Search for the cell housing the specified text and yield its [X, Y] center coordinate. 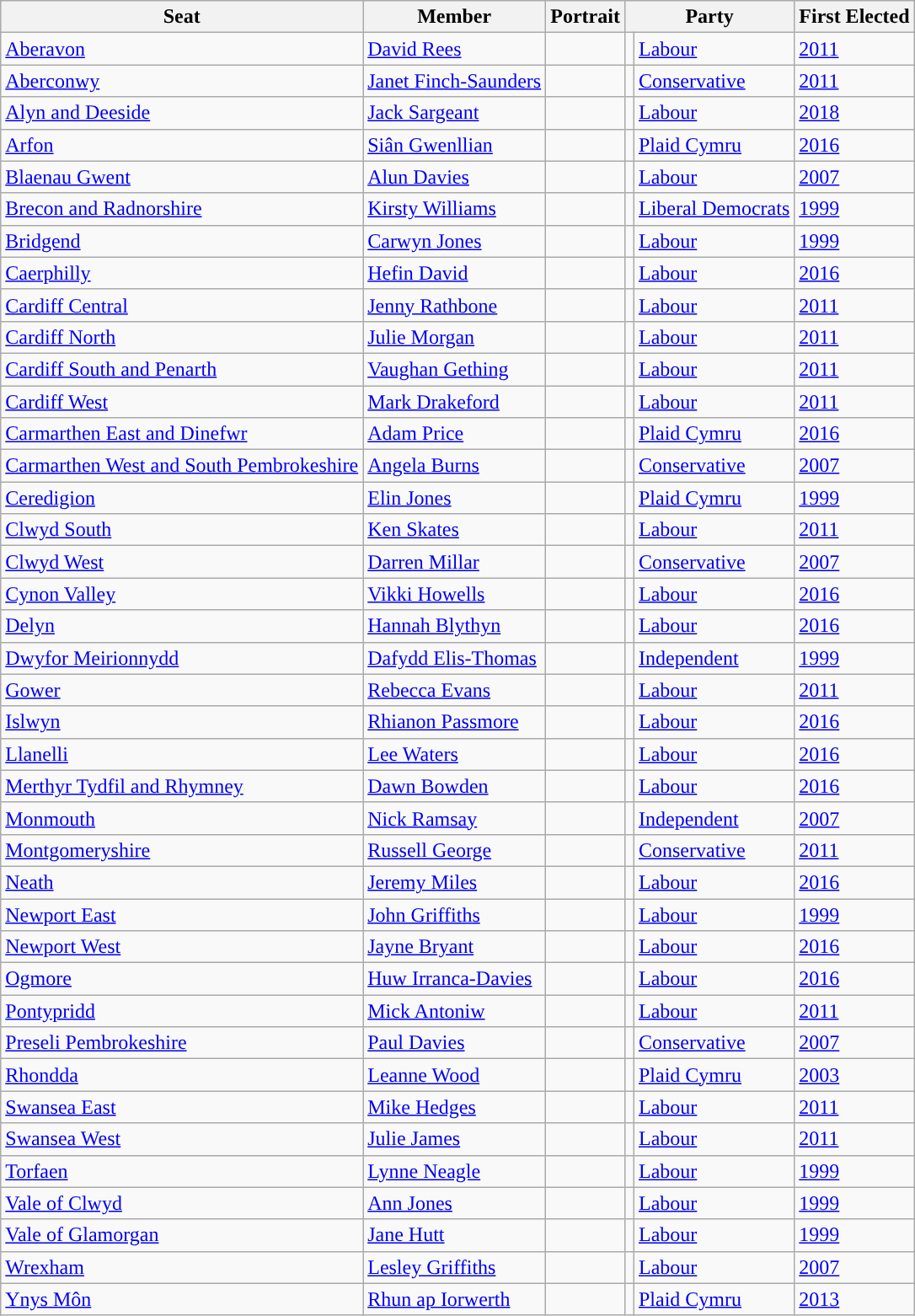
Cardiff North [182, 337]
2018 [854, 113]
Member [455, 17]
Jeremy Miles [455, 882]
Alyn and Deeside [182, 113]
Vikki Howells [455, 594]
Brecon and Radnorshire [182, 209]
Cardiff Central [182, 305]
Ynys Môn [182, 1299]
Montgomeryshire [182, 850]
Lynne Neagle [455, 1171]
Aberavon [182, 49]
Preseli Pembrokeshire [182, 1043]
Neath [182, 882]
Merthyr Tydfil and Rhymney [182, 786]
Kirsty Williams [455, 209]
Ceredigion [182, 498]
Jenny Rathbone [455, 305]
Portrait [586, 17]
Clwyd South [182, 530]
Mike Hedges [455, 1107]
Russell George [455, 850]
Gower [182, 690]
Siân Gwenllian [455, 145]
Jane Hutt [455, 1235]
Lesley Griffiths [455, 1267]
Lee Waters [455, 754]
Swansea West [182, 1139]
Vale of Glamorgan [182, 1235]
Aberconwy [182, 81]
Vaughan Gething [455, 369]
Seat [182, 17]
Elin Jones [455, 498]
Rebecca Evans [455, 690]
Monmouth [182, 818]
Ann Jones [455, 1203]
Cardiff West [182, 402]
Angela Burns [455, 466]
Rhianon Passmore [455, 722]
Hannah Blythyn [455, 626]
Newport West [182, 947]
Carmarthen East and Dinefwr [182, 434]
John Griffiths [455, 914]
Islwyn [182, 722]
Vale of Clwyd [182, 1203]
Ogmore [182, 979]
Rhun ap Iorwerth [455, 1299]
David Rees [455, 49]
2013 [854, 1299]
Arfon [182, 145]
Blaenau Gwent [182, 177]
Dafydd Elis-Thomas [455, 658]
Ken Skates [455, 530]
Darren Millar [455, 562]
Leanne Wood [455, 1075]
Mark Drakeford [455, 402]
Clwyd West [182, 562]
2003 [854, 1075]
Dwyfor Meirionnydd [182, 658]
Newport East [182, 914]
Mick Antoniw [455, 1011]
Adam Price [455, 434]
Carmarthen West and South Pembrokeshire [182, 466]
Alun Davies [455, 177]
Julie James [455, 1139]
Llanelli [182, 754]
Caerphilly [182, 273]
Rhondda [182, 1075]
Bridgend [182, 241]
Julie Morgan [455, 337]
Nick Ramsay [455, 818]
Jack Sargeant [455, 113]
Delyn [182, 626]
Wrexham [182, 1267]
Torfaen [182, 1171]
Party [709, 17]
Cynon Valley [182, 594]
Hefin David [455, 273]
Swansea East [182, 1107]
Carwyn Jones [455, 241]
Dawn Bowden [455, 786]
Jayne Bryant [455, 947]
Paul Davies [455, 1043]
Cardiff South and Penarth [182, 369]
Liberal Democrats [714, 209]
Huw Irranca-Davies [455, 979]
Janet Finch-Saunders [455, 81]
Pontypridd [182, 1011]
First Elected [854, 17]
